Capture the cell that displays the provided text and extract its (x, y) central coordinate. 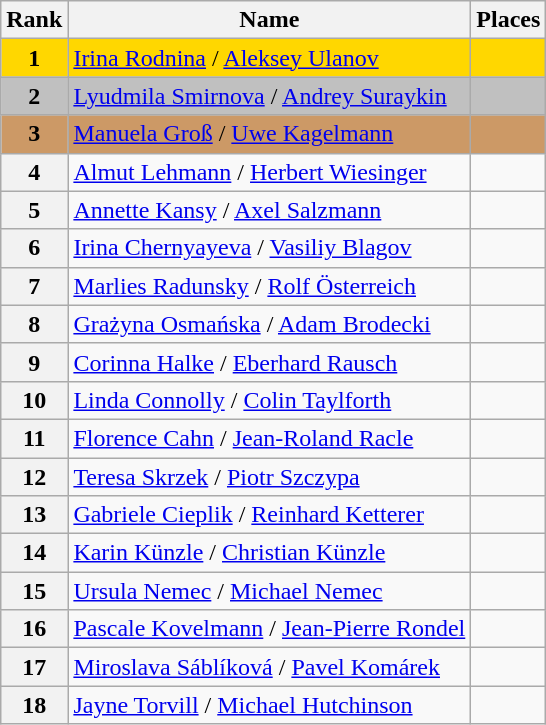
Name (270, 20)
Florence Cahn / Jean-Roland Racle (270, 438)
8 (34, 324)
18 (34, 705)
2 (34, 96)
Places (508, 20)
6 (34, 248)
Rank (34, 20)
3 (34, 134)
10 (34, 400)
4 (34, 172)
15 (34, 591)
Jayne Torvill / Michael Hutchinson (270, 705)
13 (34, 515)
Ursula Nemec / Michael Nemec (270, 591)
14 (34, 553)
Annette Kansy / Axel Salzmann (270, 210)
Teresa Skrzek / Piotr Szczypa (270, 477)
7 (34, 286)
Pascale Kovelmann / Jean-Pierre Rondel (270, 629)
5 (34, 210)
Irina Rodnina / Aleksey Ulanov (270, 58)
12 (34, 477)
Linda Connolly / Colin Taylforth (270, 400)
Manuela Groß / Uwe Kagelmann (270, 134)
Marlies Radunsky / Rolf Österreich (270, 286)
Irina Chernyayeva / Vasiliy Blagov (270, 248)
Gabriele Cieplik / Reinhard Ketterer (270, 515)
1 (34, 58)
Almut Lehmann / Herbert Wiesinger (270, 172)
Corinna Halke / Eberhard Rausch (270, 362)
Karin Künzle / Christian Künzle (270, 553)
Grażyna Osmańska / Adam Brodecki (270, 324)
9 (34, 362)
Miroslava Sáblíková / Pavel Komárek (270, 667)
16 (34, 629)
11 (34, 438)
Lyudmila Smirnova / Andrey Suraykin (270, 96)
17 (34, 667)
